Return the (x, y) coordinate for the center point of the cell that contains the specified text.  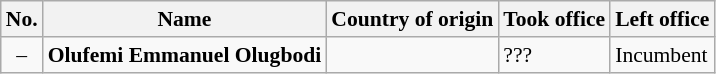
Left office (662, 19)
Country of origin (412, 19)
Name (185, 19)
No. (22, 19)
Took office (554, 19)
– (22, 55)
Incumbent (662, 55)
Olufemi Emmanuel Olugbodi (185, 55)
??? (554, 55)
